Find where the given text appears and provide that cell's center as [x, y] coordinate. 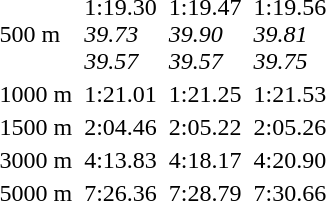
2:04.46 [121, 127]
2:05.22 [205, 127]
1:21.01 [121, 94]
4:13.83 [121, 160]
1:21.25 [205, 94]
4:18.17 [205, 160]
